Find where the given text appears and provide that cell's center as (X, Y) coordinate. 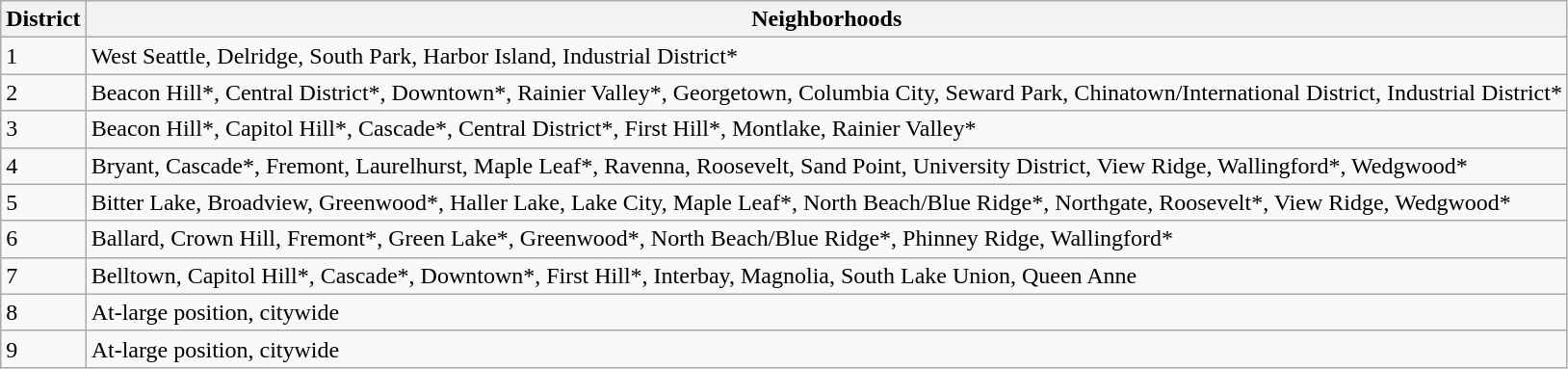
8 (43, 312)
6 (43, 239)
Bitter Lake, Broadview, Greenwood*, Haller Lake, Lake City, Maple Leaf*, North Beach/Blue Ridge*, Northgate, Roosevelt*, View Ridge, Wedgwood* (826, 202)
West Seattle, Delridge, South Park, Harbor Island, Industrial District* (826, 56)
Belltown, Capitol Hill*, Cascade*, Downtown*, First Hill*, Interbay, Magnolia, South Lake Union, Queen Anne (826, 276)
District (43, 19)
Beacon Hill*, Capitol Hill*, Cascade*, Central District*, First Hill*, Montlake, Rainier Valley* (826, 129)
4 (43, 166)
Ballard, Crown Hill, Fremont*, Green Lake*, Greenwood*, North Beach/Blue Ridge*, Phinney Ridge, Wallingford* (826, 239)
3 (43, 129)
5 (43, 202)
2 (43, 92)
Neighborhoods (826, 19)
9 (43, 349)
7 (43, 276)
1 (43, 56)
Bryant, Cascade*, Fremont, Laurelhurst, Maple Leaf*, Ravenna, Roosevelt, Sand Point, University District, View Ridge, Wallingford*, Wedgwood* (826, 166)
